Pinpoint the cell where the given text exists, returning its [x, y] midpoint coordinate. 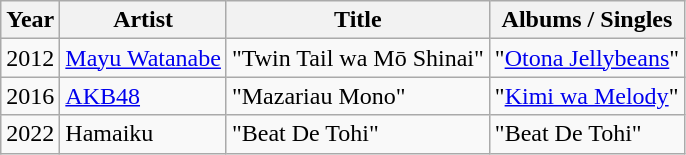
Artist [144, 20]
"Otona Jellybeans" [586, 58]
2012 [30, 58]
"Mazariau Mono" [358, 96]
AKB48 [144, 96]
Albums / Singles [586, 20]
Year [30, 20]
"Kimi wa Melody" [586, 96]
Hamaiku [144, 134]
Title [358, 20]
Mayu Watanabe [144, 58]
2022 [30, 134]
2016 [30, 96]
"Twin Tail wa Mō Shinai" [358, 58]
